Extract the (x, y) coordinate from the center of the cell holding the provided text.  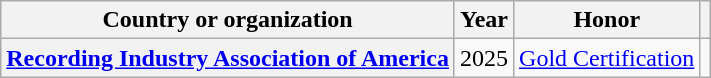
Country or organization (228, 20)
Honor (607, 20)
Year (484, 20)
Gold Certification (607, 58)
2025 (484, 58)
Recording Industry Association of America (228, 58)
